Extract the [X, Y] coordinate from the center of the cell holding the provided text.  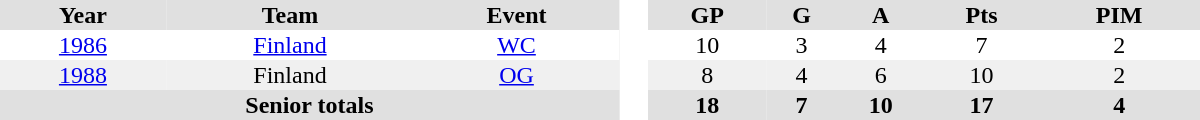
Team [290, 15]
A [881, 15]
Year [83, 15]
1988 [83, 75]
1986 [83, 45]
OG [516, 75]
GP [707, 15]
WC [516, 45]
17 [982, 105]
3 [801, 45]
PIM [1119, 15]
18 [707, 105]
Event [516, 15]
8 [707, 75]
Pts [982, 15]
Senior totals [310, 105]
6 [881, 75]
G [801, 15]
